Determine the [x, y] coordinate at the center of the cell enclosing the given text.  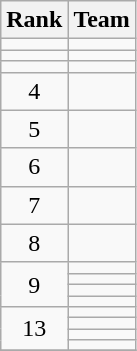
4 [34, 91]
9 [34, 284]
5 [34, 129]
Team [102, 20]
13 [34, 329]
6 [34, 167]
8 [34, 243]
Rank [34, 20]
7 [34, 205]
